Provide the [X, Y] coordinate of the cell's center where the given text is located.  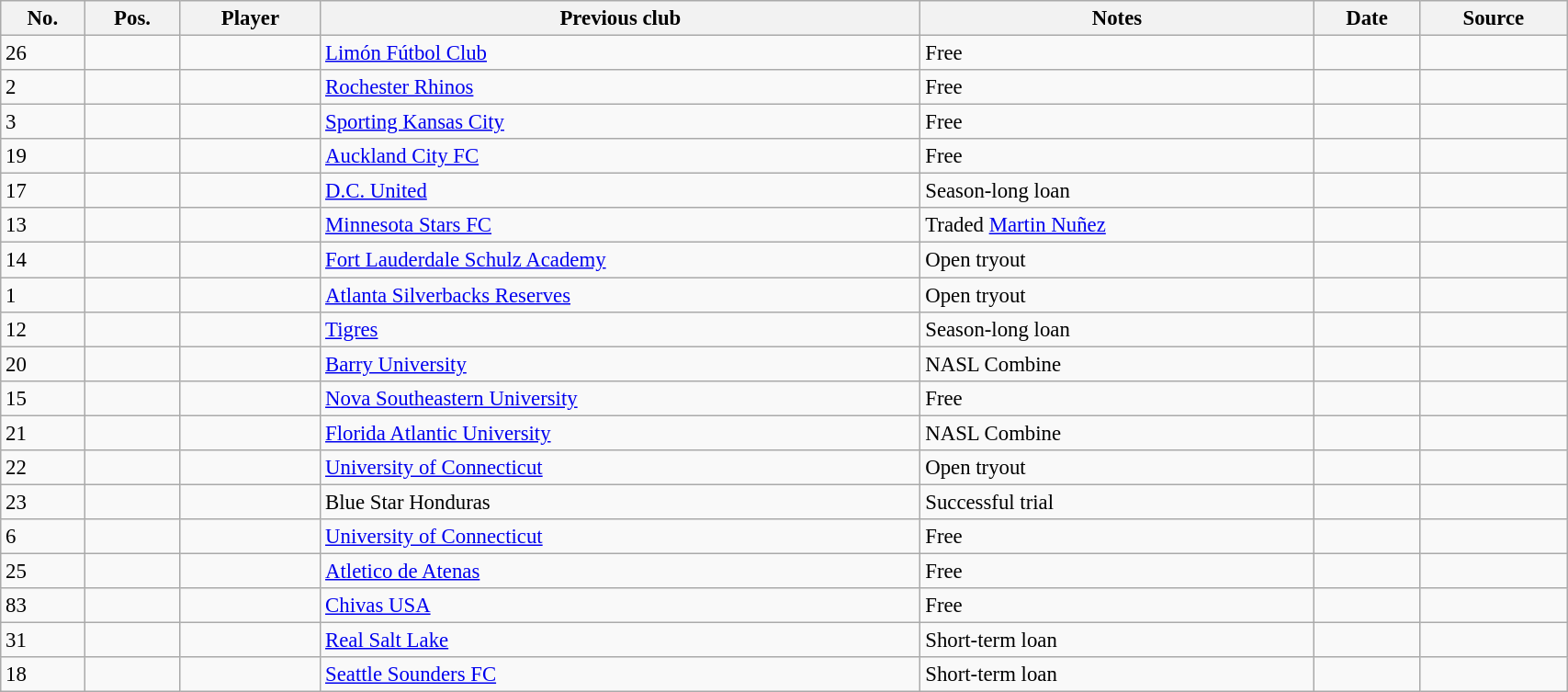
Pos. [132, 18]
Source [1494, 18]
31 [42, 641]
2 [42, 87]
1 [42, 295]
22 [42, 468]
Date [1367, 18]
Fort Lauderdale Schulz Academy [621, 260]
17 [42, 191]
20 [42, 364]
25 [42, 571]
23 [42, 502]
Traded Martin Nuñez [1117, 225]
Blue Star Honduras [621, 502]
15 [42, 398]
Florida Atlantic University [621, 433]
Atlanta Silverbacks Reserves [621, 295]
Chivas USA [621, 606]
Tigres [621, 329]
83 [42, 606]
Player [250, 18]
19 [42, 156]
Successful trial [1117, 502]
6 [42, 537]
Minnesota Stars FC [621, 225]
13 [42, 225]
14 [42, 260]
Atletico de Atenas [621, 571]
No. [42, 18]
Sporting Kansas City [621, 122]
Previous club [621, 18]
12 [42, 329]
Rochester Rhinos [621, 87]
3 [42, 122]
Notes [1117, 18]
Seattle Sounders FC [621, 675]
Real Salt Lake [621, 641]
Auckland City FC [621, 156]
18 [42, 675]
Barry University [621, 364]
Limón Fútbol Club [621, 53]
D.C. United [621, 191]
Nova Southeastern University [621, 398]
26 [42, 53]
21 [42, 433]
